Search for the cell housing the specified text and yield its [x, y] center coordinate. 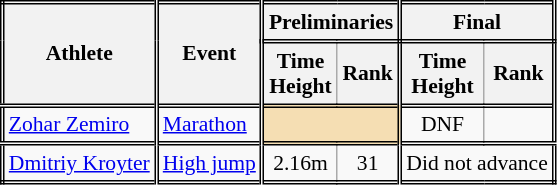
Zohar Zemiro [79, 124]
Final [478, 22]
31 [368, 164]
Marathon [209, 124]
Dmitriy Kroyter [79, 164]
DNF [442, 124]
Did not advance [478, 164]
Athlete [79, 54]
2.16m [300, 164]
Preliminaries [330, 22]
Event [209, 54]
High jump [209, 164]
